Find where the given text appears and provide that cell's center as (x, y) coordinate. 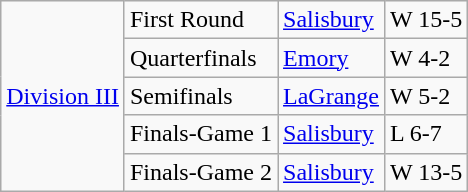
Finals-Game 2 (200, 172)
W 5-2 (426, 96)
First Round (200, 20)
L 6-7 (426, 134)
Finals-Game 1 (200, 134)
W 15-5 (426, 20)
LaGrange (332, 96)
Quarterfinals (200, 58)
Semifinals (200, 96)
W 13-5 (426, 172)
Division III (63, 96)
W 4-2 (426, 58)
Emory (332, 58)
